Extract the [X, Y] coordinate from the center of the cell holding the provided text.  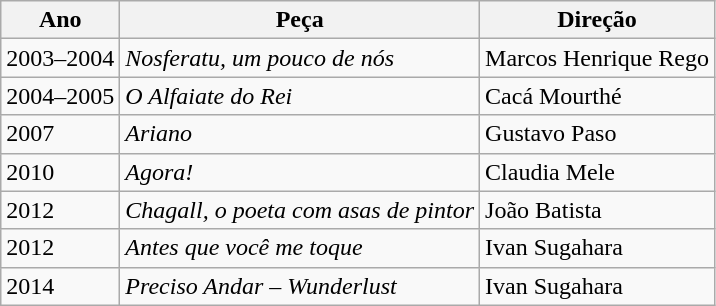
Nosferatu, um pouco de nós [300, 58]
2007 [60, 134]
João Batista [598, 210]
Direção [598, 20]
2010 [60, 172]
Peça [300, 20]
O Alfaiate do Rei [300, 96]
Ariano [300, 134]
Agora! [300, 172]
Antes que você me toque [300, 248]
Ano [60, 20]
2003–2004 [60, 58]
Claudia Mele [598, 172]
Gustavo Paso [598, 134]
2004–2005 [60, 96]
Preciso Andar – Wunderlust [300, 286]
2014 [60, 286]
Chagall, o poeta com asas de pintor [300, 210]
Marcos Henrique Rego [598, 58]
Cacá Mourthé [598, 96]
